Identify which cell holds the provided text, then report its (x, y) central coordinate. 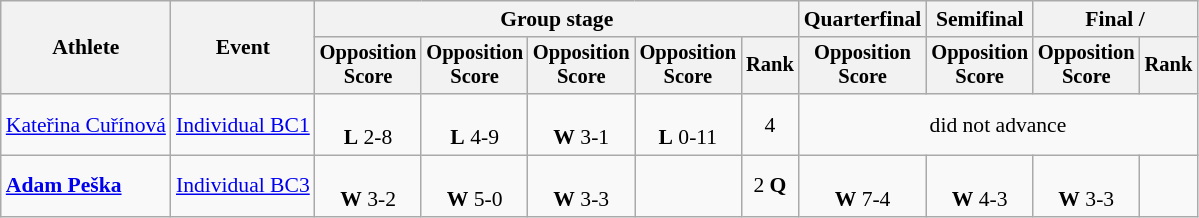
W 4-3 (980, 186)
L 0-11 (688, 124)
Athlete (86, 48)
did not advance (998, 124)
W 5-0 (474, 186)
Semifinal (980, 19)
Kateřina Cuřínová (86, 124)
Final / (1115, 19)
Individual BC3 (243, 186)
L 2-8 (368, 124)
W 7-4 (863, 186)
Event (243, 48)
Quarterfinal (863, 19)
2 Q (770, 186)
4 (770, 124)
L 4-9 (474, 124)
Group stage (557, 19)
W 3-2 (368, 186)
Individual BC1 (243, 124)
Adam Peška (86, 186)
W 3-1 (582, 124)
